Locate the cell with the specified text and output its (X, Y) center coordinate. 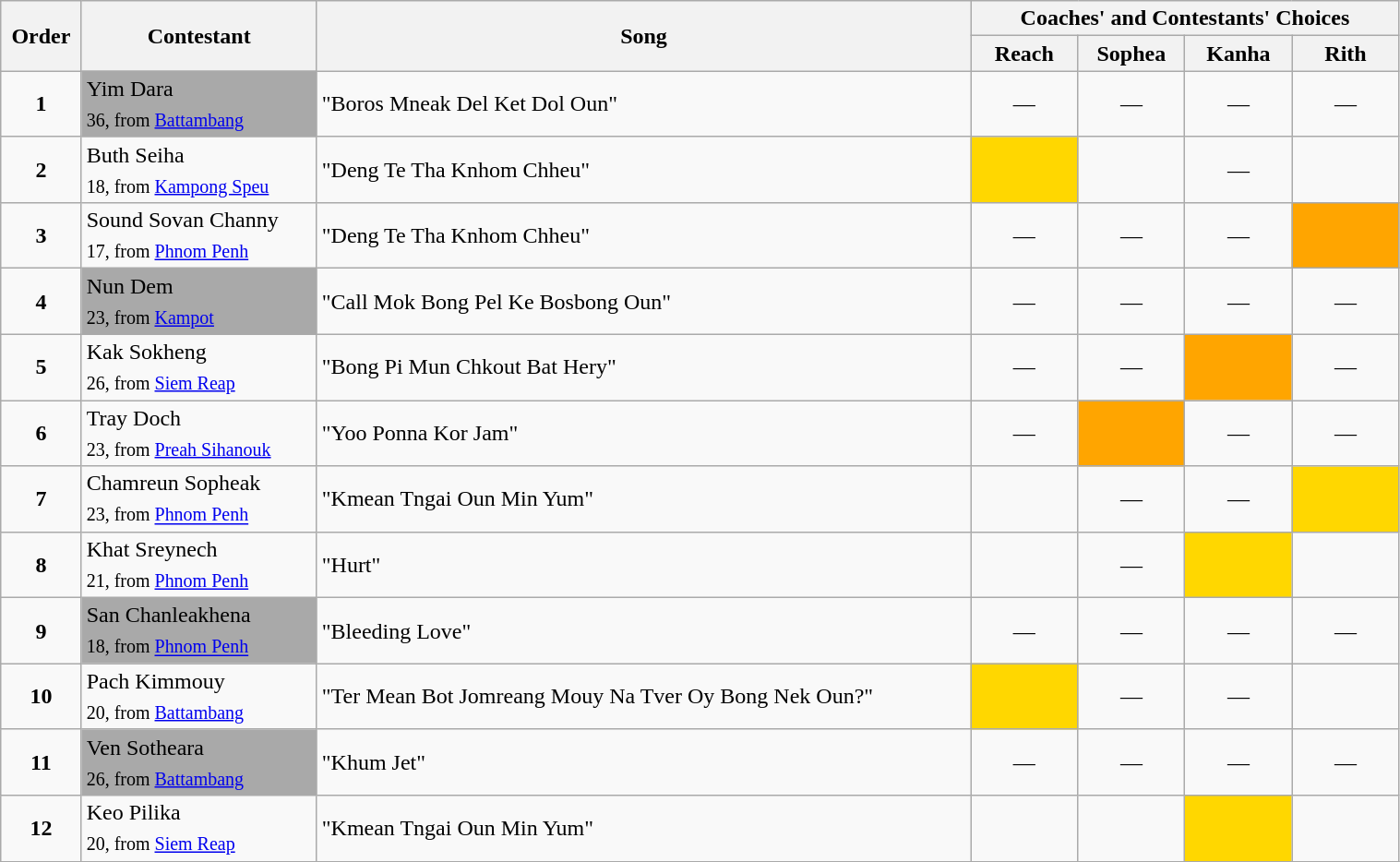
Song (644, 36)
"Boros Mneak Del Ket Dol Oun" (644, 103)
Khat Sreynech21, from Phnom Penh (199, 565)
Kak Sokheng26, from Siem Reap (199, 367)
7 (41, 498)
Yim Dara36, from Battambang (199, 103)
3 (41, 236)
Coaches' and Contestants' Choices (1185, 18)
11 (41, 762)
Keo Pilika20, from Siem Reap (199, 829)
6 (41, 434)
Sound Sovan Channy17, from Phnom Penh (199, 236)
10 (41, 696)
"Khum Jet" (644, 762)
9 (41, 631)
Nun Dem23, from Kampot (199, 301)
Kanha (1238, 54)
Chamreun Sopheak23, from Phnom Penh (199, 498)
5 (41, 367)
"Bong Pi Mun Chkout Bat Hery" (644, 367)
8 (41, 565)
"Ter Mean Bot Jomreang Mouy Na Tver Oy Bong Nek Oun?" (644, 696)
4 (41, 301)
Pach Kimmouy20, from Battambang (199, 696)
Order (41, 36)
Ven Sotheara26, from Battambang (199, 762)
"Call Mok Bong Pel Ke Bosbong Oun" (644, 301)
San Chanleakhena18, from Phnom Penh (199, 631)
Reach (1024, 54)
Buth Seiha18, from Kampong Speu (199, 170)
"Hurt" (644, 565)
"Bleeding Love" (644, 631)
Rith (1346, 54)
"Yoo Ponna Kor Jam" (644, 434)
Contestant (199, 36)
Sophea (1131, 54)
2 (41, 170)
12 (41, 829)
Tray Doch23, from Preah Sihanouk (199, 434)
1 (41, 103)
